Provide the (x, y) coordinate of the cell's center where the given text is located.  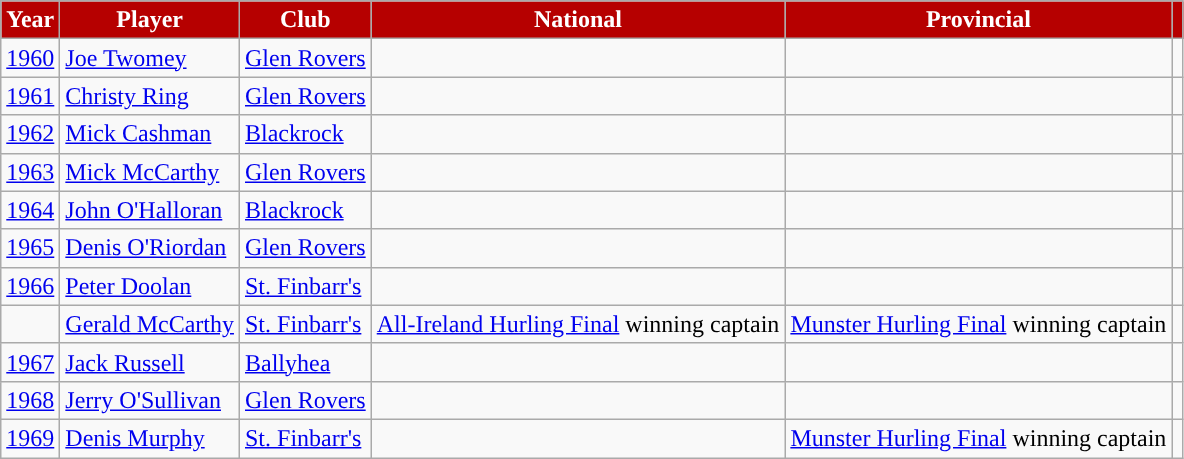
Jerry O'Sullivan (150, 400)
Player (150, 20)
Club (305, 20)
1962 (30, 134)
Year (30, 20)
1969 (30, 438)
Mick Cashman (150, 134)
1968 (30, 400)
1961 (30, 96)
Ballyhea (305, 362)
Christy Ring (150, 96)
Jack Russell (150, 362)
Peter Doolan (150, 286)
Denis O'Riordan (150, 248)
1966 (30, 286)
Gerald McCarthy (150, 324)
1960 (30, 58)
1964 (30, 210)
Mick McCarthy (150, 172)
Joe Twomey (150, 58)
1963 (30, 172)
John O'Halloran (150, 210)
National (578, 20)
1967 (30, 362)
1965 (30, 248)
All-Ireland Hurling Final winning captain (578, 324)
Denis Murphy (150, 438)
Provincial (978, 20)
